For the text-containing cell, return its midpoint in [x, y] coordinate format. 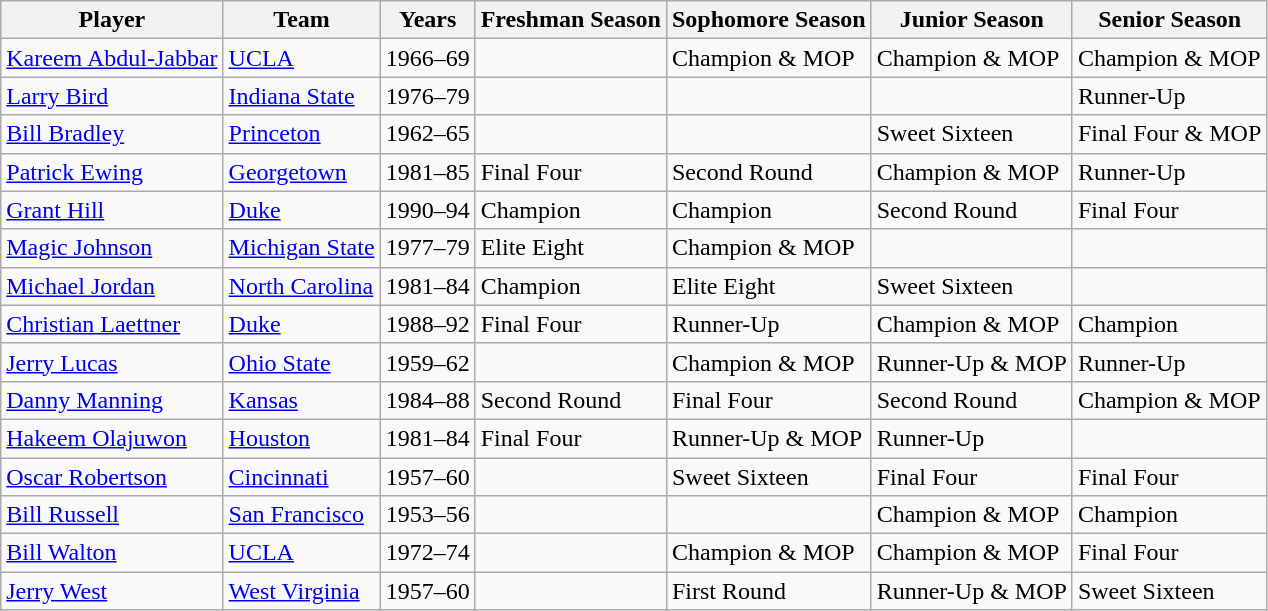
Kansas [302, 400]
Christian Laettner [112, 324]
Junior Season [972, 20]
1972–74 [428, 553]
Ohio State [302, 362]
North Carolina [302, 286]
Jerry West [112, 591]
1988–92 [428, 324]
Cincinnati [302, 477]
Grant Hill [112, 210]
1953–56 [428, 515]
Oscar Robertson [112, 477]
Bill Walton [112, 553]
Houston [302, 438]
Kareem Abdul-Jabbar [112, 58]
Magic Johnson [112, 248]
Danny Manning [112, 400]
Larry Bird [112, 96]
Indiana State [302, 96]
1977–79 [428, 248]
1966–69 [428, 58]
Bill Bradley [112, 134]
1962–65 [428, 134]
Bill Russell [112, 515]
Patrick Ewing [112, 172]
1984–88 [428, 400]
1959–62 [428, 362]
1981–85 [428, 172]
Hakeem Olajuwon [112, 438]
Final Four & MOP [1169, 134]
Michael Jordan [112, 286]
West Virginia [302, 591]
San Francisco [302, 515]
1976–79 [428, 96]
Freshman Season [570, 20]
First Round [768, 591]
Georgetown [302, 172]
Princeton [302, 134]
Jerry Lucas [112, 362]
Senior Season [1169, 20]
Team [302, 20]
Sophomore Season [768, 20]
Michigan State [302, 248]
Player [112, 20]
Years [428, 20]
1990–94 [428, 210]
